Pinpoint the cell where the given text exists, returning its [X, Y] midpoint coordinate. 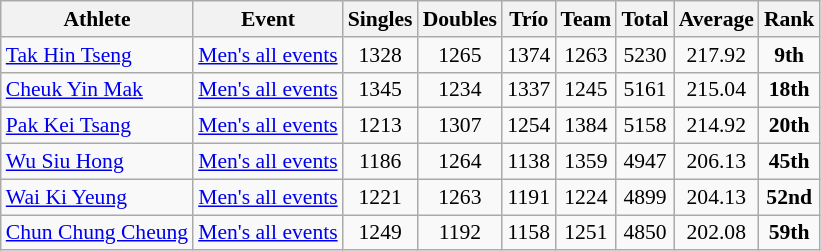
Total [644, 19]
4850 [644, 233]
Wu Siu Hong [97, 162]
1191 [528, 197]
1192 [460, 233]
206.13 [716, 162]
1221 [380, 197]
45th [790, 162]
1254 [528, 126]
4899 [644, 197]
Athlete [97, 19]
214.92 [716, 126]
217.92 [716, 55]
52nd [790, 197]
1234 [460, 90]
Tak Hin Tseng [97, 55]
Chun Chung Cheung [97, 233]
1264 [460, 162]
1374 [528, 55]
1249 [380, 233]
20th [790, 126]
204.13 [716, 197]
Rank [790, 19]
1337 [528, 90]
59th [790, 233]
Wai Ki Yeung [97, 197]
202.08 [716, 233]
5230 [644, 55]
5161 [644, 90]
1138 [528, 162]
Doubles [460, 19]
1245 [586, 90]
1307 [460, 126]
1186 [380, 162]
1265 [460, 55]
1158 [528, 233]
Cheuk Yin Mak [97, 90]
1384 [586, 126]
1345 [380, 90]
1251 [586, 233]
4947 [644, 162]
215.04 [716, 90]
Average [716, 19]
1224 [586, 197]
Event [268, 19]
5158 [644, 126]
1359 [586, 162]
18th [790, 90]
Team [586, 19]
Trío [528, 19]
1213 [380, 126]
Singles [380, 19]
Pak Kei Tsang [97, 126]
1328 [380, 55]
9th [790, 55]
